Detect which cell encompasses the target text, then output its [x, y] center coordinate. 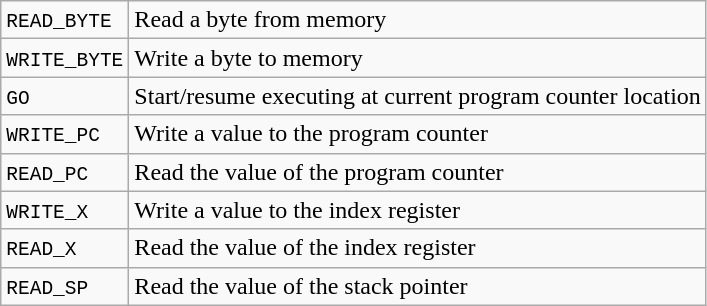
Read the value of the stack pointer [418, 286]
READ_X [65, 248]
WRITE_BYTE [65, 58]
Read a byte from memory [418, 20]
Read the value of the program counter [418, 172]
WRITE_PC [65, 134]
Write a value to the index register [418, 210]
READ_PC [65, 172]
GO [65, 96]
Write a byte to memory [418, 58]
Write a value to the program counter [418, 134]
READ_SP [65, 286]
READ_BYTE [65, 20]
Read the value of the index register [418, 248]
Start/resume executing at current program counter location [418, 96]
WRITE_X [65, 210]
